Extract the (X, Y) coordinate from the center of the cell holding the provided text.  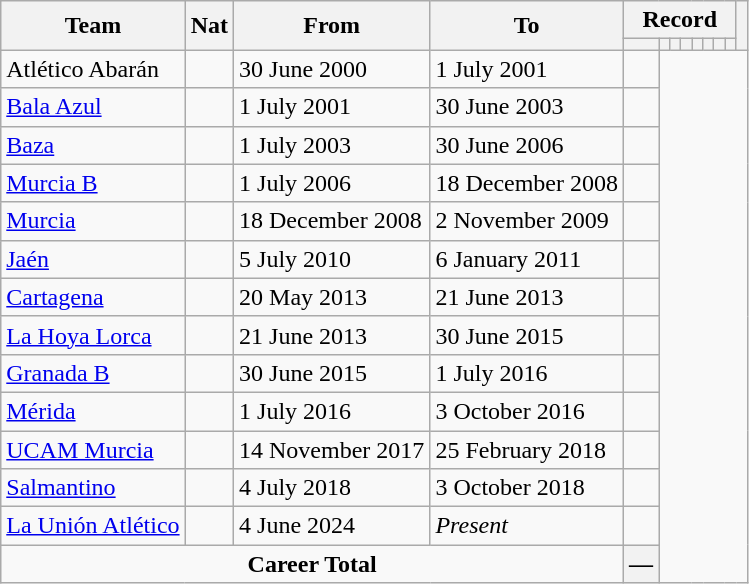
Cartagena (93, 297)
Bala Azul (93, 107)
5 July 2010 (332, 259)
La Unión Atlético (93, 526)
Present (527, 526)
Career Total (312, 564)
UCAM Murcia (93, 449)
4 June 2024 (332, 526)
14 November 2017 (332, 449)
To (527, 26)
30 June 2003 (527, 107)
30 June 2000 (332, 69)
La Hoya Lorca (93, 335)
25 February 2018 (527, 449)
1 July 2003 (332, 145)
From (332, 26)
Murcia (93, 221)
3 October 2018 (527, 488)
Jaén (93, 259)
6 January 2011 (527, 259)
Team (93, 26)
Nat (209, 26)
Salmantino (93, 488)
Record (680, 20)
Murcia B (93, 183)
1 July 2006 (332, 183)
Atlético Abarán (93, 69)
30 June 2006 (527, 145)
4 July 2018 (332, 488)
Mérida (93, 411)
Baza (93, 145)
— (642, 564)
Granada B (93, 373)
3 October 2016 (527, 411)
2 November 2009 (527, 221)
20 May 2013 (332, 297)
